Search for the cell housing the specified text and yield its [X, Y] center coordinate. 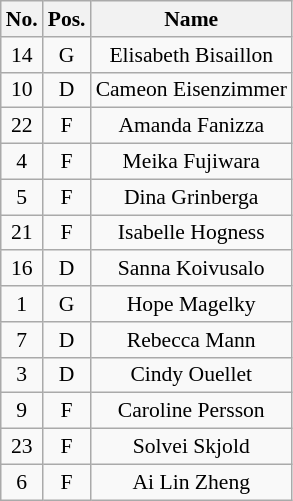
10 [22, 90]
Amanda Fanizza [192, 126]
Cameon Eisenzimmer [192, 90]
7 [22, 340]
Cindy Ouellet [192, 375]
Sanna Koivusalo [192, 269]
Elisabeth Bisaillon [192, 55]
21 [22, 233]
Rebecca Mann [192, 340]
23 [22, 447]
Isabelle Hogness [192, 233]
Name [192, 19]
9 [22, 411]
5 [22, 197]
No. [22, 19]
Ai Lin Zheng [192, 482]
Dina Grinberga [192, 197]
Caroline Persson [192, 411]
Hope Magelky [192, 304]
4 [22, 162]
Pos. [67, 19]
6 [22, 482]
3 [22, 375]
16 [22, 269]
22 [22, 126]
Solvei Skjold [192, 447]
14 [22, 55]
Meika Fujiwara [192, 162]
1 [22, 304]
